Find where the given text appears and provide that cell's center as (X, Y) coordinate. 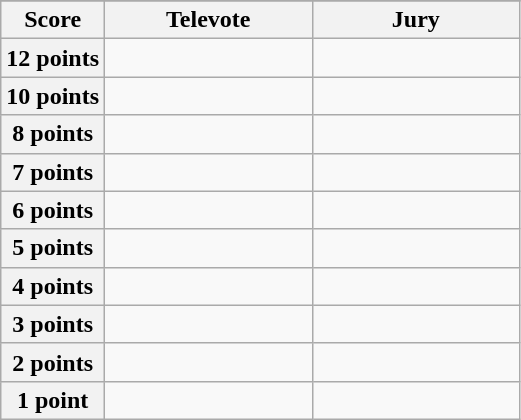
10 points (53, 96)
Score (53, 20)
4 points (53, 286)
7 points (53, 172)
Televote (209, 20)
8 points (53, 134)
3 points (53, 324)
6 points (53, 210)
Jury (416, 20)
12 points (53, 58)
2 points (53, 362)
5 points (53, 248)
1 point (53, 400)
